Detect which cell encompasses the target text, then output its [x, y] center coordinate. 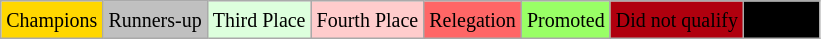
Runners-up [155, 20]
Third Place [259, 20]
Champions [52, 20]
Promoted [566, 20]
not held [781, 20]
Did not qualify [676, 20]
Fourth Place [368, 20]
Relegation [473, 20]
